Locate the cell with the specified text and output its [x, y] center coordinate. 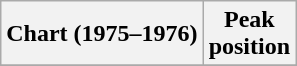
Chart (1975–1976) [102, 34]
Peakposition [249, 34]
